Extract the [x, y] coordinate from the center of the cell holding the provided text.  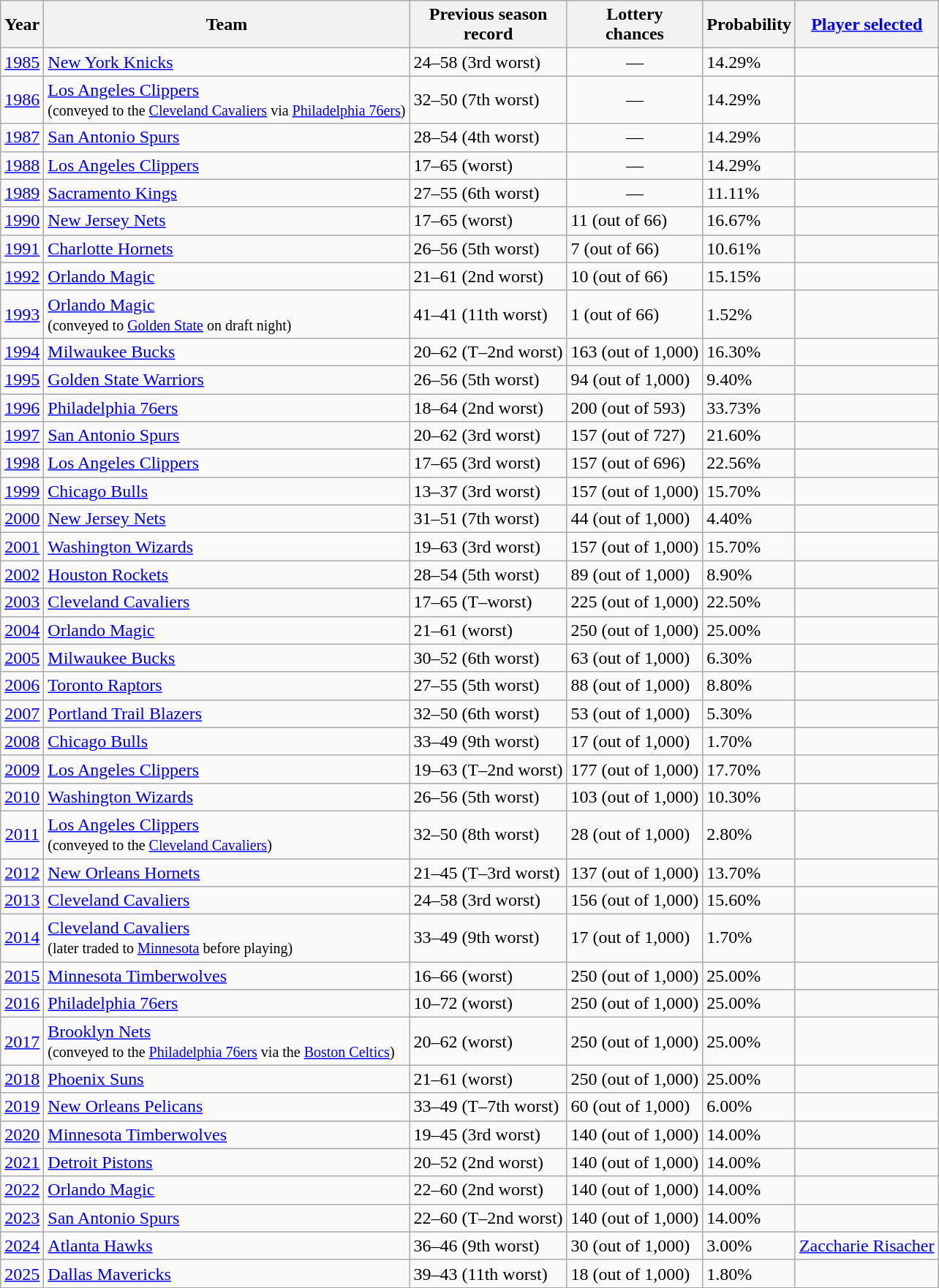
2023 [22, 1218]
94 (out of 1,000) [635, 379]
20–52 (2nd worst) [489, 1162]
2006 [22, 686]
20–62 (T–2nd worst) [489, 352]
60 (out of 1,000) [635, 1107]
11 (out of 66) [635, 221]
Cleveland Cavaliers(later traded to Minnesota before playing) [227, 939]
1 (out of 66) [635, 314]
1998 [22, 463]
Zaccharie Risacher [867, 1246]
177 (out of 1,000) [635, 769]
1989 [22, 193]
28–54 (4th worst) [489, 137]
19–63 (3rd worst) [489, 547]
1991 [22, 249]
Team [227, 25]
32–50 (6th worst) [489, 713]
Year [22, 25]
2024 [22, 1246]
27–55 (5th worst) [489, 686]
1985 [22, 62]
2002 [22, 575]
Sacramento Kings [227, 193]
2018 [22, 1079]
Orlando Magic(conveyed to Golden State on draft night) [227, 314]
1.80% [749, 1273]
19–63 (T–2nd worst) [489, 769]
New Orleans Pelicans [227, 1107]
2020 [22, 1134]
1995 [22, 379]
2000 [22, 519]
22.50% [749, 602]
1990 [22, 221]
2.80% [749, 835]
30–52 (6th worst) [489, 658]
10–72 (worst) [489, 1004]
18–64 (2nd worst) [489, 407]
10.30% [749, 797]
Houston Rockets [227, 575]
5.30% [749, 713]
33.73% [749, 407]
13.70% [749, 872]
2004 [22, 630]
2022 [22, 1190]
1999 [22, 491]
New Orleans Hornets [227, 872]
7 (out of 66) [635, 249]
32–50 (8th worst) [489, 835]
6.30% [749, 658]
1994 [22, 352]
17–65 (T–worst) [489, 602]
1987 [22, 137]
103 (out of 1,000) [635, 797]
Los Angeles Clippers(conveyed to the Cleveland Cavaliers) [227, 835]
89 (out of 1,000) [635, 575]
13–37 (3rd worst) [489, 491]
16.67% [749, 221]
9.40% [749, 379]
41–41 (11th worst) [489, 314]
36–46 (9th worst) [489, 1246]
53 (out of 1,000) [635, 713]
2008 [22, 741]
10.61% [749, 249]
15.15% [749, 276]
6.00% [749, 1107]
200 (out of 593) [635, 407]
2012 [22, 872]
19–45 (3rd worst) [489, 1134]
163 (out of 1,000) [635, 352]
3.00% [749, 1246]
28–54 (5th worst) [489, 575]
18 (out of 1,000) [635, 1273]
2016 [22, 1004]
Toronto Raptors [227, 686]
Probability [749, 25]
21.60% [749, 436]
2005 [22, 658]
157 (out of 696) [635, 463]
Portland Trail Blazers [227, 713]
2025 [22, 1273]
Los Angeles Clippers(conveyed to the Cleveland Cavaliers via Philadelphia 76ers) [227, 99]
44 (out of 1,000) [635, 519]
2017 [22, 1041]
2003 [22, 602]
2011 [22, 835]
20–62 (3rd worst) [489, 436]
Detroit Pistons [227, 1162]
2015 [22, 976]
2021 [22, 1162]
New York Knicks [227, 62]
1992 [22, 276]
1993 [22, 314]
2014 [22, 939]
2001 [22, 547]
88 (out of 1,000) [635, 686]
Player selected [867, 25]
28 (out of 1,000) [635, 835]
22.56% [749, 463]
17.70% [749, 769]
1986 [22, 99]
Brooklyn Nets(conveyed to the Philadelphia 76ers via the Boston Celtics) [227, 1041]
33–49 (T–7th worst) [489, 1107]
22–60 (T–2nd worst) [489, 1218]
16–66 (worst) [489, 976]
39–43 (11th worst) [489, 1273]
10 (out of 66) [635, 276]
2007 [22, 713]
Dallas Mavericks [227, 1273]
17–65 (3rd worst) [489, 463]
21–61 (2nd worst) [489, 276]
30 (out of 1,000) [635, 1246]
1997 [22, 436]
63 (out of 1,000) [635, 658]
157 (out of 727) [635, 436]
2013 [22, 901]
1988 [22, 165]
Previous seasonrecord [489, 25]
27–55 (6th worst) [489, 193]
Golden State Warriors [227, 379]
2019 [22, 1107]
22–60 (2nd worst) [489, 1190]
137 (out of 1,000) [635, 872]
31–51 (7th worst) [489, 519]
1996 [22, 407]
Charlotte Hornets [227, 249]
32–50 (7th worst) [489, 99]
21–45 (T–3rd worst) [489, 872]
11.11% [749, 193]
8.80% [749, 686]
2009 [22, 769]
156 (out of 1,000) [635, 901]
225 (out of 1,000) [635, 602]
Lotterychances [635, 25]
8.90% [749, 575]
4.40% [749, 519]
20–62 (worst) [489, 1041]
Phoenix Suns [227, 1079]
2010 [22, 797]
Atlanta Hawks [227, 1246]
16.30% [749, 352]
15.60% [749, 901]
1.52% [749, 314]
